Return the [x, y] coordinate for the center point of the cell that contains the specified text.  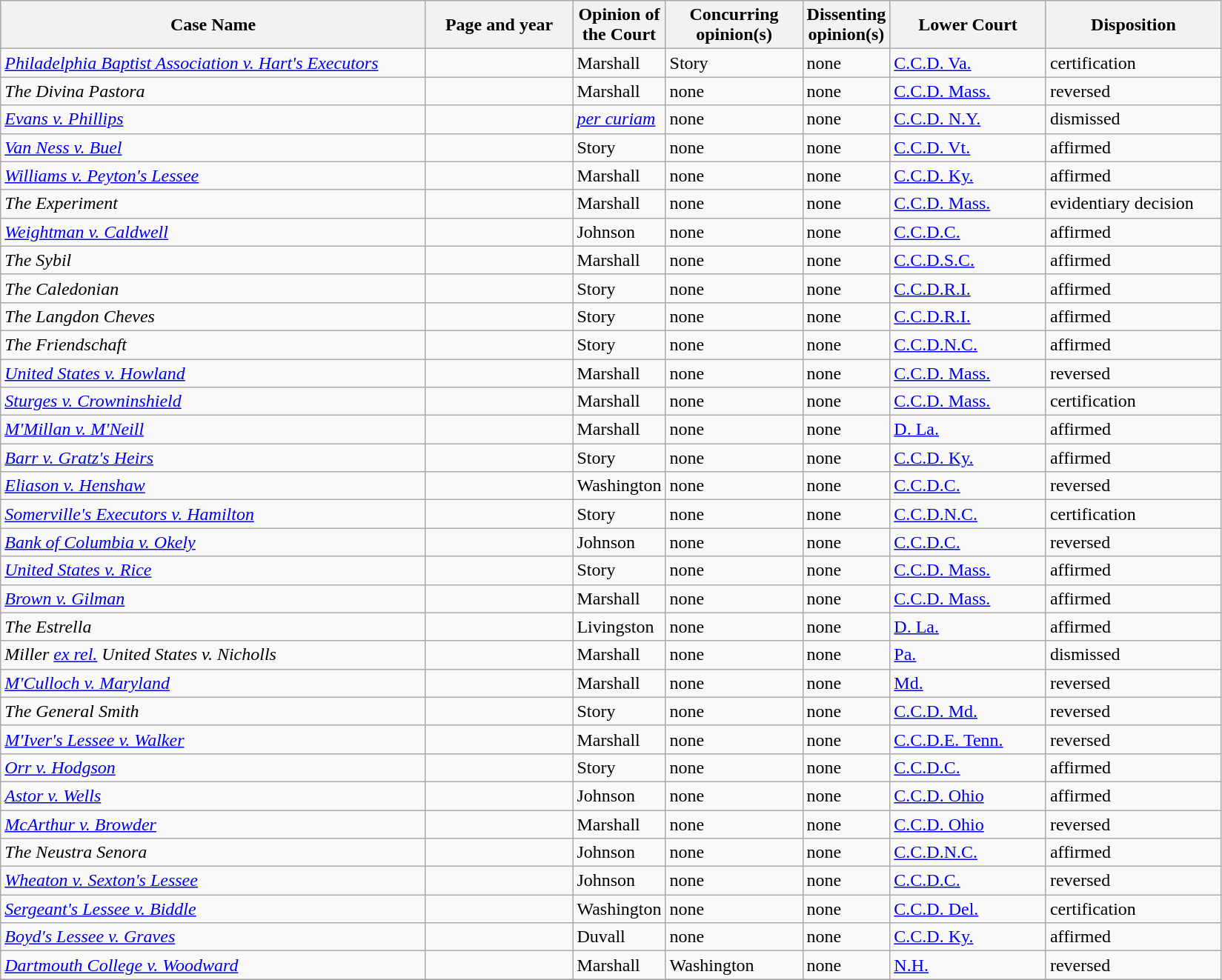
The Neustra Senora [213, 853]
C.C.D.S.C. [968, 260]
Williams v. Peyton's Lessee [213, 176]
Philadelphia Baptist Association v. Hart's Executors [213, 63]
Wheaton v. Sexton's Lessee [213, 881]
Concurring opinion(s) [734, 25]
Dartmouth College v. Woodward [213, 965]
C.C.D. N.Y. [968, 119]
M'Culloch v. Maryland [213, 683]
Sturges v. Crowninshield [213, 401]
Orr v. Hodgson [213, 767]
United States v. Rice [213, 570]
Somerville's Executors v. Hamilton [213, 514]
N.H. [968, 965]
Pa. [968, 655]
The Estrella [213, 627]
M'Millan v. M'Neill [213, 430]
Van Ness v. Buel [213, 147]
Opinion of the Court [620, 25]
Duvall [620, 937]
Page and year [499, 25]
Eliason v. Henshaw [213, 486]
The Experiment [213, 204]
evidentiary decision [1133, 204]
C.C.D. Vt. [968, 147]
C.C.D.E. Tenn. [968, 739]
Disposition [1133, 25]
United States v. Howland [213, 373]
M'Iver's Lessee v. Walker [213, 739]
Case Name [213, 25]
Boyd's Lessee v. Graves [213, 937]
Brown v. Gilman [213, 599]
Lower Court [968, 25]
C.C.D. Md. [968, 711]
C.C.D. Del. [968, 909]
The Langdon Cheves [213, 316]
Miller ex rel. United States v. Nicholls [213, 655]
Evans v. Phillips [213, 119]
Barr v. Gratz's Heirs [213, 458]
Sergeant's Lessee v. Biddle [213, 909]
Md. [968, 683]
The Caledonian [213, 288]
The Friendschaft [213, 344]
Astor v. Wells [213, 796]
Dissenting opinion(s) [846, 25]
McArthur v. Browder [213, 824]
The Sybil [213, 260]
Bank of Columbia v. Okely [213, 542]
C.C.D. Va. [968, 63]
Weightman v. Caldwell [213, 232]
The Divina Pastora [213, 91]
Livingston [620, 627]
The General Smith [213, 711]
per curiam [620, 119]
